Return (X, Y) of the center of cell containing provided text 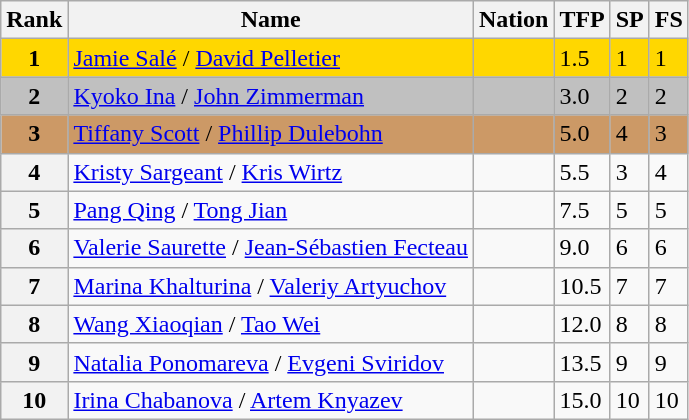
Irina Chabanova / Artem Knyazev (271, 400)
9.0 (582, 248)
Marina Khalturina / Valeriy Artyuchov (271, 286)
Pang Qing / Tong Jian (271, 210)
7.5 (582, 210)
Jamie Salé / David Pelletier (271, 58)
Natalia Ponomareva / Evgeni Sviridov (271, 362)
15.0 (582, 400)
FS (668, 20)
TFP (582, 20)
12.0 (582, 324)
5.5 (582, 172)
10.5 (582, 286)
1.5 (582, 58)
Tiffany Scott / Phillip Dulebohn (271, 134)
3.0 (582, 96)
Name (271, 20)
Kyoko Ina / John Zimmerman (271, 96)
Valerie Saurette / Jean-Sébastien Fecteau (271, 248)
Rank (34, 20)
Nation (513, 20)
SP (630, 20)
Kristy Sargeant / Kris Wirtz (271, 172)
Wang Xiaoqian / Tao Wei (271, 324)
5.0 (582, 134)
13.5 (582, 362)
